Scan for the cell matching the given text and deliver its [x, y] coordinate at center. 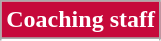
Coaching staff [81, 20]
